Locate the cell with the specified text and output its (X, Y) center coordinate. 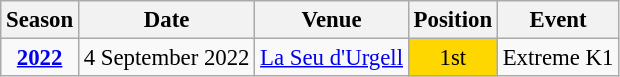
2022 (40, 58)
4 September 2022 (166, 58)
1st (452, 58)
La Seu d'Urgell (332, 58)
Season (40, 20)
Venue (332, 20)
Extreme K1 (558, 58)
Event (558, 20)
Date (166, 20)
Position (452, 20)
